Pinpoint the cell where the given text exists, returning its (X, Y) midpoint coordinate. 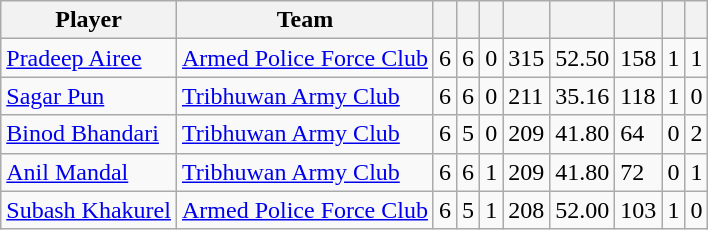
Subash Khakurel (89, 210)
64 (638, 134)
Pradeep Airee (89, 58)
Sagar Pun (89, 96)
158 (638, 58)
Team (304, 20)
35.16 (582, 96)
211 (526, 96)
72 (638, 172)
103 (638, 210)
52.50 (582, 58)
118 (638, 96)
2 (696, 134)
315 (526, 58)
Binod Bhandari (89, 134)
52.00 (582, 210)
Player (89, 20)
208 (526, 210)
Anil Mandal (89, 172)
